Search for the cell housing the specified text and yield its [X, Y] center coordinate. 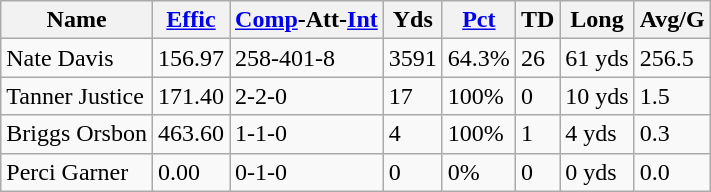
Perci Garner [77, 172]
Effic [190, 20]
4 yds [597, 134]
64.3% [478, 58]
0.3 [672, 134]
1.5 [672, 96]
0% [478, 172]
3591 [412, 58]
258-401-8 [307, 58]
Name [77, 20]
156.97 [190, 58]
0 yds [597, 172]
61 yds [597, 58]
Pct [478, 20]
2-2-0 [307, 96]
TD [537, 20]
Nate Davis [77, 58]
1 [537, 134]
463.60 [190, 134]
Avg/G [672, 20]
256.5 [672, 58]
0.00 [190, 172]
Long [597, 20]
26 [537, 58]
0-1-0 [307, 172]
Briggs Orsbon [77, 134]
17 [412, 96]
10 yds [597, 96]
Comp-Att-Int [307, 20]
1-1-0 [307, 134]
0.0 [672, 172]
4 [412, 134]
Yds [412, 20]
Tanner Justice [77, 96]
171.40 [190, 96]
